Find where the given text appears and provide that cell's center as [X, Y] coordinate. 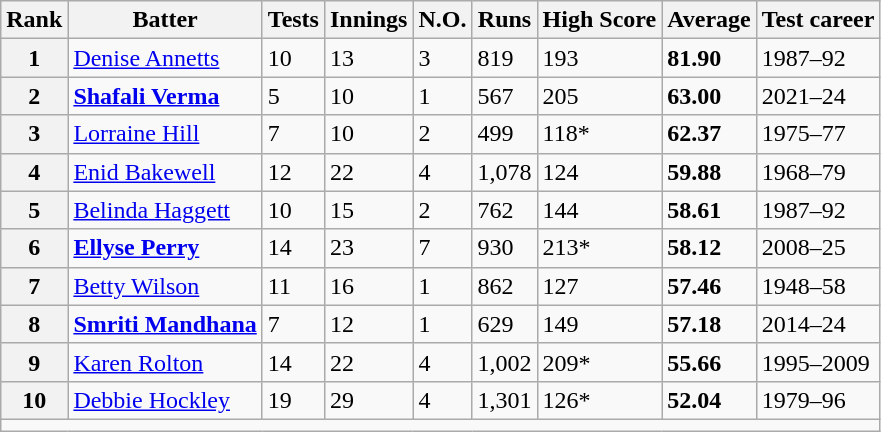
144 [600, 210]
15 [368, 210]
1,301 [504, 400]
Shafali Verma [165, 96]
Denise Annetts [165, 58]
Innings [368, 20]
Debbie Hockley [165, 400]
Tests [293, 20]
52.04 [710, 400]
Test career [818, 20]
1,078 [504, 172]
57.46 [710, 286]
29 [368, 400]
819 [504, 58]
Smriti Mandhana [165, 324]
930 [504, 248]
118* [600, 134]
Runs [504, 20]
23 [368, 248]
Ellyse Perry [165, 248]
762 [504, 210]
62.37 [710, 134]
11 [293, 286]
1948–58 [818, 286]
Average [710, 20]
Batter [165, 20]
Betty Wilson [165, 286]
9 [34, 362]
58.12 [710, 248]
499 [504, 134]
High Score [600, 20]
1979–96 [818, 400]
2014–24 [818, 324]
Belinda Haggett [165, 210]
55.66 [710, 362]
2008–25 [818, 248]
Lorraine Hill [165, 134]
Karen Rolton [165, 362]
127 [600, 286]
2021–24 [818, 96]
16 [368, 286]
1975–77 [818, 134]
862 [504, 286]
8 [34, 324]
81.90 [710, 58]
124 [600, 172]
149 [600, 324]
1,002 [504, 362]
57.18 [710, 324]
63.00 [710, 96]
Enid Bakewell [165, 172]
567 [504, 96]
213* [600, 248]
629 [504, 324]
193 [600, 58]
1968–79 [818, 172]
13 [368, 58]
N.O. [442, 20]
126* [600, 400]
6 [34, 248]
205 [600, 96]
58.61 [710, 210]
Rank [34, 20]
1995–2009 [818, 362]
19 [293, 400]
209* [600, 362]
59.88 [710, 172]
